Detect which cell encompasses the target text, then output its [x, y] center coordinate. 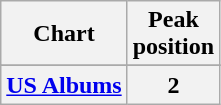
Peakposition [173, 34]
Chart [64, 34]
US Albums [64, 85]
2 [173, 85]
